Extract the (x, y) coordinate from the center of the cell holding the provided text.  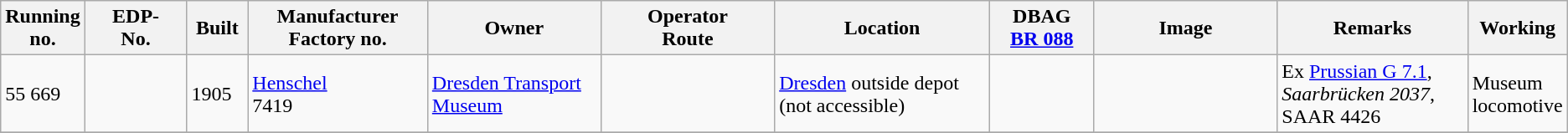
EDP-No. (136, 28)
Museum locomotive (1518, 94)
ManufacturerFactory no. (338, 28)
Owner (514, 28)
DBAGBR 088 (1041, 28)
1905 (218, 94)
Ex Prussian G 7.1, Saarbrücken 2037, SAAR 4426 (1372, 94)
Built (218, 28)
Runningno. (43, 28)
Image (1186, 28)
OperatorRoute (687, 28)
55 669 (43, 94)
Dresden Transport Museum (514, 94)
Location (883, 28)
Henschel7419 (338, 94)
Dresden outside depot(not accessible) (883, 94)
Remarks (1372, 28)
Working (1518, 28)
